Provide the (x, y) coordinate of the cell's center where the given text is located.  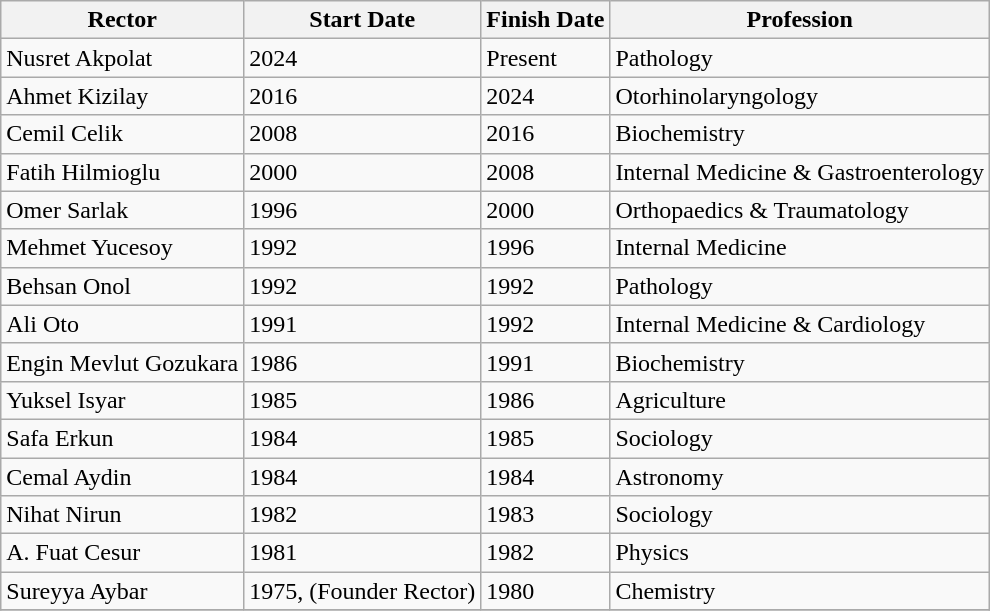
Nihat Nirun (122, 515)
1983 (546, 515)
Internal Medicine & Cardiology (800, 324)
Chemistry (800, 591)
Omer Sarlak (122, 210)
Fatih Hilmioglu (122, 172)
Present (546, 58)
Astronomy (800, 477)
Sureyya Aybar (122, 591)
Engin Mevlut Gozukara (122, 362)
Mehmet Yucesoy (122, 248)
Yuksel Isyar (122, 400)
Internal Medicine (800, 248)
Ali Oto (122, 324)
Profession (800, 20)
1981 (362, 553)
Ahmet Kizilay (122, 96)
Nusret Akpolat (122, 58)
Physics (800, 553)
Rector (122, 20)
Safa Erkun (122, 438)
Cemil Celik (122, 134)
Orthopaedics & Traumatology (800, 210)
Behsan Onol (122, 286)
A. Fuat Cesur (122, 553)
1975, (Founder Rector) (362, 591)
Start Date (362, 20)
Cemal Aydin (122, 477)
Finish Date (546, 20)
1980 (546, 591)
Agriculture (800, 400)
Otorhinolaryngology (800, 96)
Internal Medicine & Gastroenterology (800, 172)
